Determine the (X, Y) coordinate at the center of the cell enclosing the given text.  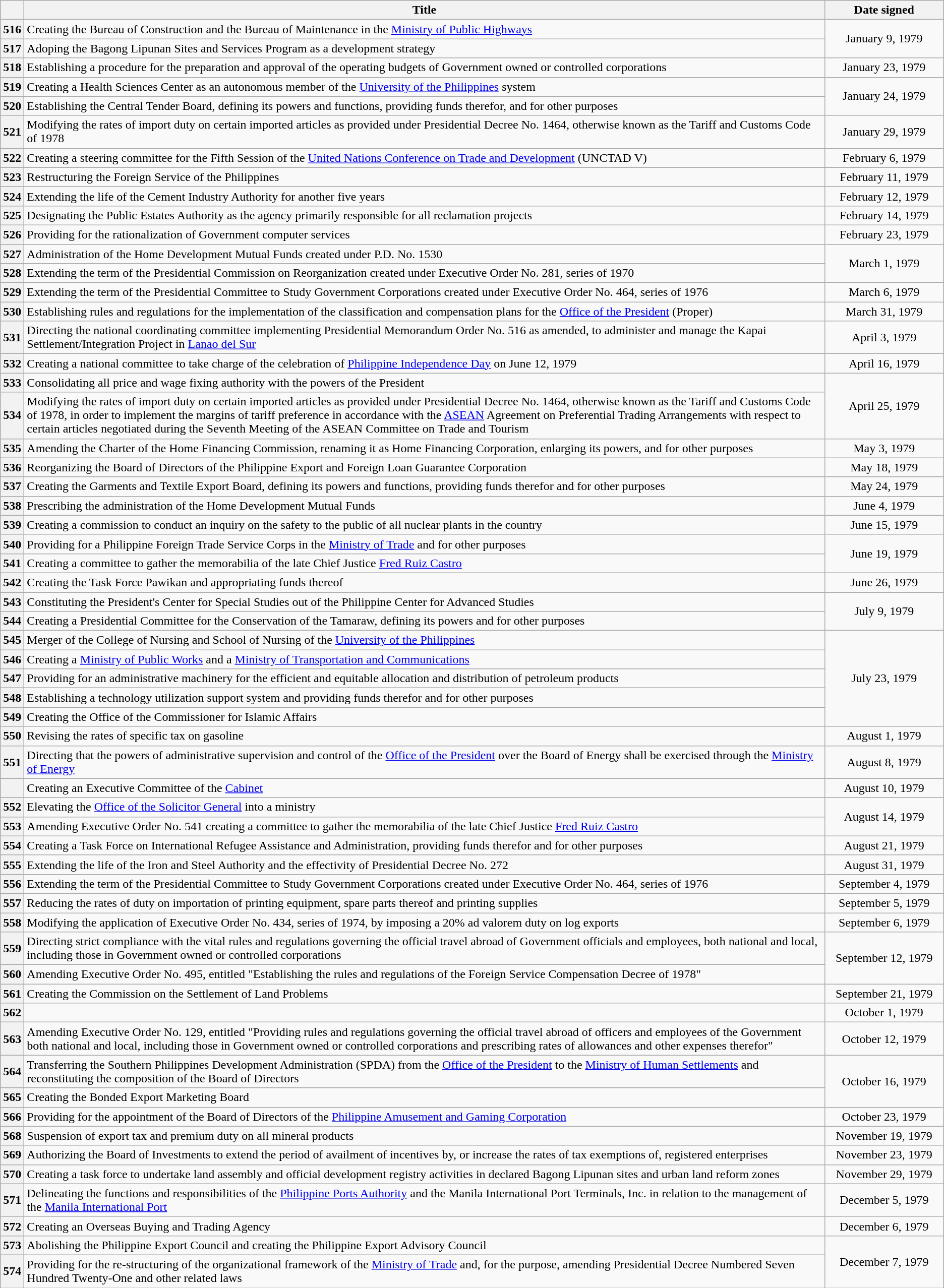
568 (12, 1136)
Creating a committee to gather the memorabilia of the late Chief Justice Fred Ruiz Castro (425, 563)
566 (12, 1117)
July 9, 1979 (884, 611)
562 (12, 1013)
Merger of the College of Nursing and School of Nursing of the University of the Philippines (425, 640)
570 (12, 1174)
571 (12, 1200)
Providing for the rationalization of Government computer services (425, 234)
Establishing rules and regulations for the implementation of the classification and compensation plans for the Office of the President (Proper) (425, 312)
November 23, 1979 (884, 1155)
December 5, 1979 (884, 1200)
Creating the Commission on the Settlement of Land Problems (425, 994)
Designating the Public Estates Authority as the agency primarily responsible for all reclamation projects (425, 215)
June 15, 1979 (884, 525)
March 6, 1979 (884, 292)
Providing for a Philippine Foreign Trade Service Corps in the Ministry of Trade and for other purposes (425, 544)
Creating a commission to conduct an inquiry on the safety to the public of all nuclear plants in the country (425, 525)
574 (12, 1271)
526 (12, 234)
October 12, 1979 (884, 1038)
Extending the life of the Iron and Steel Authority and the effectivity of Presidential Decree No. 272 (425, 865)
June 19, 1979 (884, 554)
Restructuring the Foreign Service of the Philippines (425, 177)
February 6, 1979 (884, 158)
Extending the life of the Cement Industry Authority for another five years (425, 196)
Creating the Bonded Export Marketing Board (425, 1097)
April 25, 1979 (884, 406)
534 (12, 415)
530 (12, 312)
Prescribing the administration of the Home Development Mutual Funds (425, 506)
546 (12, 659)
February 14, 1979 (884, 215)
Providing for the appointment of the Board of Directors of the Philippine Amusement and Gaming Corporation (425, 1117)
Creating a Presidential Committee for the Conservation of the Tamaraw, defining its powers and for other purposes (425, 621)
September 4, 1979 (884, 884)
August 1, 1979 (884, 736)
531 (12, 338)
547 (12, 679)
553 (12, 826)
March 31, 1979 (884, 312)
May 3, 1979 (884, 448)
536 (12, 467)
545 (12, 640)
532 (12, 363)
517 (12, 48)
569 (12, 1155)
Title (425, 10)
November 19, 1979 (884, 1136)
October 16, 1979 (884, 1081)
Amending Executive Order No. 495, entitled "Establishing the rules and regulations of the Foreign Service Compensation Decree of 1978" (425, 974)
October 23, 1979 (884, 1117)
520 (12, 106)
552 (12, 807)
543 (12, 601)
558 (12, 922)
Creating the Office of the Commissioner for Islamic Affairs (425, 717)
540 (12, 544)
Elevating the Office of the Solicitor General into a ministry (425, 807)
Establishing a technology utilization support system and providing funds therefor and for other purposes (425, 698)
Establishing the Central Tender Board, defining its powers and functions, providing funds therefor, and for other purposes (425, 106)
November 29, 1979 (884, 1174)
April 16, 1979 (884, 363)
August 8, 1979 (884, 762)
542 (12, 582)
January 23, 1979 (884, 68)
519 (12, 87)
July 23, 1979 (884, 679)
Creating a steering committee for the Fifth Session of the United Nations Conference on Trade and Development (UNCTAD V) (425, 158)
537 (12, 486)
Amending Executive Order No. 541 creating a committee to gather the memorabilia of the late Chief Justice Fred Ruiz Castro (425, 826)
538 (12, 506)
Reducing the rates of duty on importation of printing equipment, spare parts thereof and printing supplies (425, 903)
May 18, 1979 (884, 467)
Date signed (884, 10)
541 (12, 563)
528 (12, 273)
573 (12, 1245)
September 5, 1979 (884, 903)
Providing for an administrative machinery for the efficient and equitable allocation and distribution of petroleum products (425, 679)
February 12, 1979 (884, 196)
527 (12, 254)
September 21, 1979 (884, 994)
525 (12, 215)
556 (12, 884)
Extending the term of the Presidential Commission on Reorganization created under Executive Order No. 281, series of 1970 (425, 273)
Establishing a procedure for the preparation and approval of the operating budgets of Government owned or controlled corporations (425, 68)
September 12, 1979 (884, 958)
563 (12, 1038)
September 6, 1979 (884, 922)
January 29, 1979 (884, 132)
Constituting the President's Center for Special Studies out of the Philippine Center for Advanced Studies (425, 601)
554 (12, 845)
Suspension of export tax and premium duty on all mineral products (425, 1136)
March 1, 1979 (884, 263)
August 21, 1979 (884, 845)
Abolishing the Philippine Export Council and creating the Philippine Export Advisory Council (425, 1245)
Creating a Ministry of Public Works and a Ministry of Transportation and Communications (425, 659)
Reorganizing the Board of Directors of the Philippine Export and Foreign Loan Guarantee Corporation (425, 467)
February 23, 1979 (884, 234)
523 (12, 177)
565 (12, 1097)
Administration of the Home Development Mutual Funds created under P.D. No. 1530 (425, 254)
December 7, 1979 (884, 1261)
521 (12, 132)
522 (12, 158)
June 26, 1979 (884, 582)
524 (12, 196)
561 (12, 994)
557 (12, 903)
August 10, 1979 (884, 788)
Adoping the Bagong Lipunan Sites and Services Program as a development strategy (425, 48)
October 1, 1979 (884, 1013)
516 (12, 29)
572 (12, 1226)
548 (12, 698)
564 (12, 1072)
Creating a Health Sciences Center as an autonomous member of the University of the Philippines system (425, 87)
544 (12, 621)
560 (12, 974)
Modifying the application of Executive Order No. 434, series of 1974, by imposing a 20% ad valorem duty on log exports (425, 922)
529 (12, 292)
555 (12, 865)
Consolidating all price and wage fixing authority with the powers of the President (425, 383)
August 31, 1979 (884, 865)
Creating the Bureau of Construction and the Bureau of Maintenance in the Ministry of Public Highways (425, 29)
518 (12, 68)
559 (12, 949)
June 4, 1979 (884, 506)
April 3, 1979 (884, 338)
January 9, 1979 (884, 39)
Creating the Garments and Textile Export Board, defining its powers and functions, providing funds therefor and for other purposes (425, 486)
Creating the Task Force Pawikan and appropriating funds thereof (425, 582)
January 24, 1979 (884, 96)
549 (12, 717)
August 14, 1979 (884, 817)
Revising the rates of specific tax on gasoline (425, 736)
533 (12, 383)
Creating an Executive Committee of the Cabinet (425, 788)
May 24, 1979 (884, 486)
535 (12, 448)
539 (12, 525)
December 6, 1979 (884, 1226)
551 (12, 762)
February 11, 1979 (884, 177)
Creating a Task Force on International Refugee Assistance and Administration, providing funds therefor and for other purposes (425, 845)
Creating a national committee to take charge of the celebration of Philippine Independence Day on June 12, 1979 (425, 363)
Creating an Overseas Buying and Trading Agency (425, 1226)
Amending the Charter of the Home Financing Commission, renaming it as Home Financing Corporation, enlarging its powers, and for other purposes (425, 448)
550 (12, 736)
